Provide the (X, Y) coordinate of the cell's center where the given text is located.  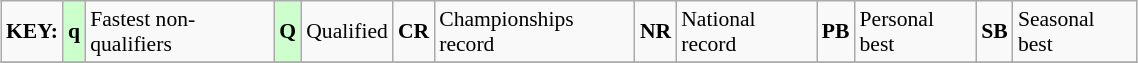
Seasonal best (1075, 32)
CR (414, 32)
PB (836, 32)
Q (288, 32)
Qualified (347, 32)
National record (746, 32)
q (74, 32)
Championships record (534, 32)
NR (656, 32)
Personal best (916, 32)
KEY: (32, 32)
Fastest non-qualifiers (180, 32)
SB (994, 32)
